Return the [X, Y] coordinate for the center point of the cell that contains the specified text.  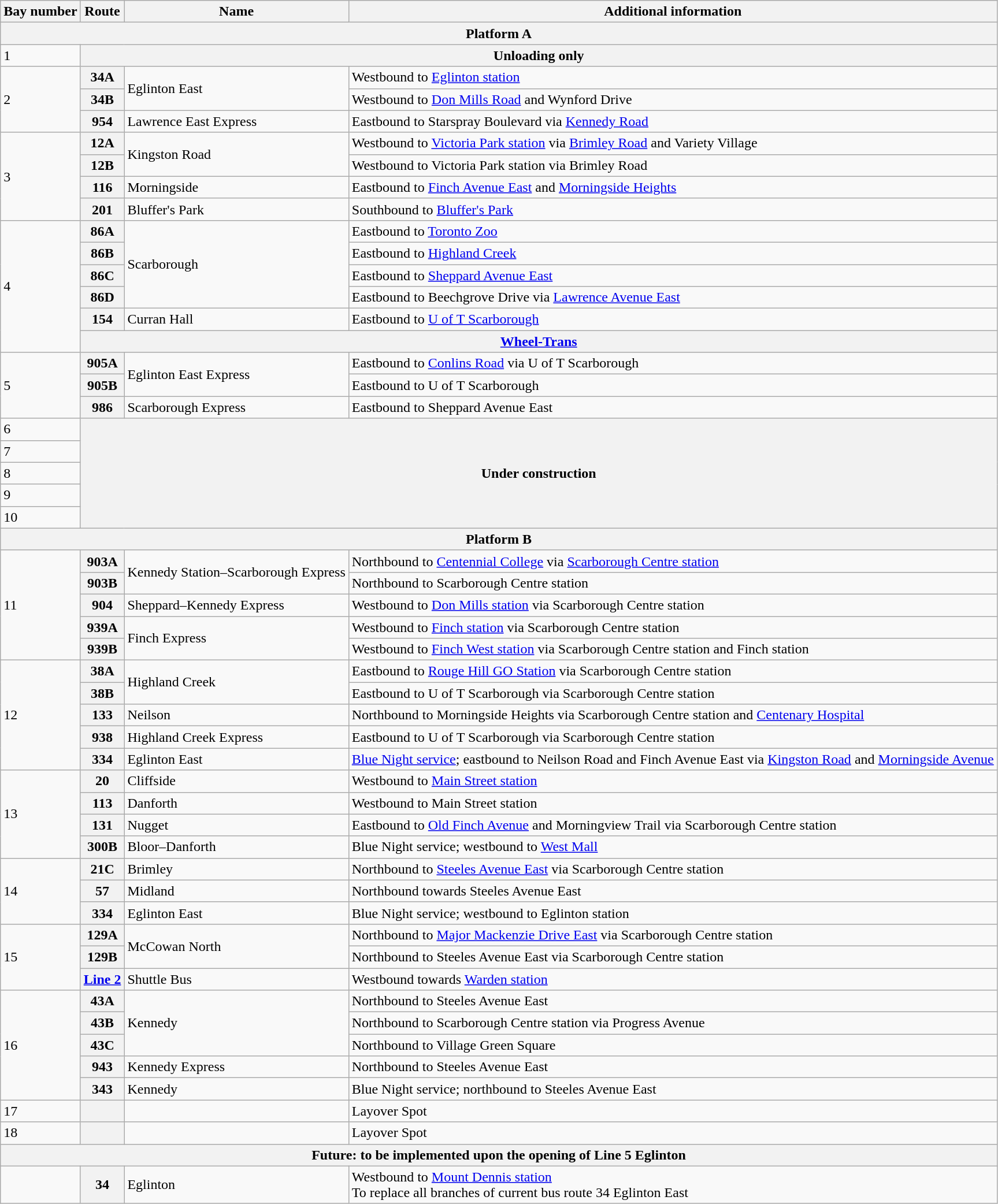
4 [40, 286]
Eastbound to Rouge Hill GO Station via Scarborough Centre station [673, 671]
McCowan North [236, 946]
Bluffer's Park [236, 209]
86D [102, 298]
Highland Creek [236, 682]
954 [102, 121]
Platform B [499, 539]
11 [40, 605]
939A [102, 627]
12B [102, 165]
129A [102, 935]
Under construction [539, 473]
2 [40, 99]
34 [102, 1184]
Shuttle Bus [236, 979]
1 [40, 55]
Northbound to Morningside Heights via Scarborough Centre station and Centenary Hospital [673, 715]
Westbound to Victoria Park station via Brimley Road [673, 165]
Brimley [236, 869]
Northbound to Scarborough Centre station [673, 583]
Westbound towards Warden station [673, 979]
38B [102, 693]
86C [102, 276]
986 [102, 407]
Highland Creek Express [236, 737]
938 [102, 737]
Bloor–Danforth [236, 847]
Wheel-Trans [539, 341]
Curran Hall [236, 319]
Northbound to Centennial College via Scarborough Centre station [673, 561]
Unloading only [539, 55]
15 [40, 957]
5 [40, 385]
9 [40, 495]
43C [102, 1045]
Name [236, 12]
903B [102, 583]
Future: to be implemented upon the opening of Line 5 Eglinton [499, 1155]
343 [102, 1089]
154 [102, 319]
14 [40, 891]
10 [40, 517]
939B [102, 649]
Additional information [673, 12]
Southbound to Bluffer's Park [673, 209]
Kennedy Station–Scarborough Express [236, 572]
Eglinton East Express [236, 374]
17 [40, 1111]
43B [102, 1023]
16 [40, 1045]
Blue Night service; eastbound to Neilson Road and Finch Avenue East via Kingston Road and Morningside Avenue [673, 759]
Scarborough Express [236, 407]
904 [102, 605]
116 [102, 187]
Westbound to Don Mills station via Scarborough Centre station [673, 605]
21C [102, 869]
Blue Night service; westbound to West Mall [673, 847]
Eastbound to Old Finch Avenue and Morningview Trail via Scarborough Centre station [673, 825]
Morningside [236, 187]
Midland [236, 891]
34A [102, 77]
34B [102, 99]
Westbound to Finch station via Scarborough Centre station [673, 627]
20 [102, 781]
Northbound to Scarborough Centre station via Progress Avenue [673, 1023]
12A [102, 143]
Bay number [40, 12]
905B [102, 385]
131 [102, 825]
57 [102, 891]
Eastbound to Beechgrove Drive via Lawrence Avenue East [673, 298]
Eastbound to Starspray Boulevard via Kennedy Road [673, 121]
129B [102, 957]
Kingston Road [236, 154]
Westbound to Don Mills Road and Wynford Drive [673, 99]
905A [102, 363]
903A [102, 561]
Westbound to Mount Dennis stationTo replace all branches of current bus route 34 Eglinton East [673, 1184]
Platform A [499, 34]
Lawrence East Express [236, 121]
43A [102, 1001]
Eglinton [236, 1184]
Westbound to Finch West station via Scarborough Centre station and Finch station [673, 649]
943 [102, 1067]
Eastbound to Finch Avenue East and Morningside Heights [673, 187]
Nugget [236, 825]
3 [40, 176]
Neilson [236, 715]
Blue Night service; northbound to Steeles Avenue East [673, 1089]
Northbound to Village Green Square [673, 1045]
6 [40, 429]
Route [102, 12]
Westbound to Eglinton station [673, 77]
38A [102, 671]
8 [40, 473]
Cliffside [236, 781]
201 [102, 209]
Sheppard–Kennedy Express [236, 605]
Northbound to Major Mackenzie Drive East via Scarborough Centre station [673, 935]
133 [102, 715]
86A [102, 231]
Finch Express [236, 638]
Northbound towards Steeles Avenue East [673, 891]
86B [102, 253]
Westbound to Victoria Park station via Brimley Road and Variety Village [673, 143]
Blue Night service; westbound to Eglinton station [673, 913]
Kennedy Express [236, 1067]
18 [40, 1133]
300B [102, 847]
12 [40, 715]
Line 2 [102, 979]
7 [40, 451]
Eastbound to Toronto Zoo [673, 231]
Scarborough [236, 264]
Eastbound to Conlins Road via U of T Scarborough [673, 363]
113 [102, 803]
Eastbound to Highland Creek [673, 253]
13 [40, 814]
Danforth [236, 803]
